Extract the (X, Y) coordinate from the center of the cell holding the provided text.  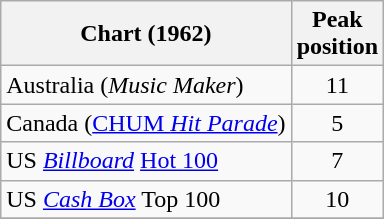
5 (337, 123)
Chart (1962) (146, 34)
Canada (CHUM Hit Parade) (146, 123)
US Billboard Hot 100 (146, 161)
7 (337, 161)
Australia (Music Maker) (146, 85)
11 (337, 85)
Peakposition (337, 34)
US Cash Box Top 100 (146, 199)
10 (337, 199)
